Return the (x, y) coordinate for the center point of the cell that contains the specified text.  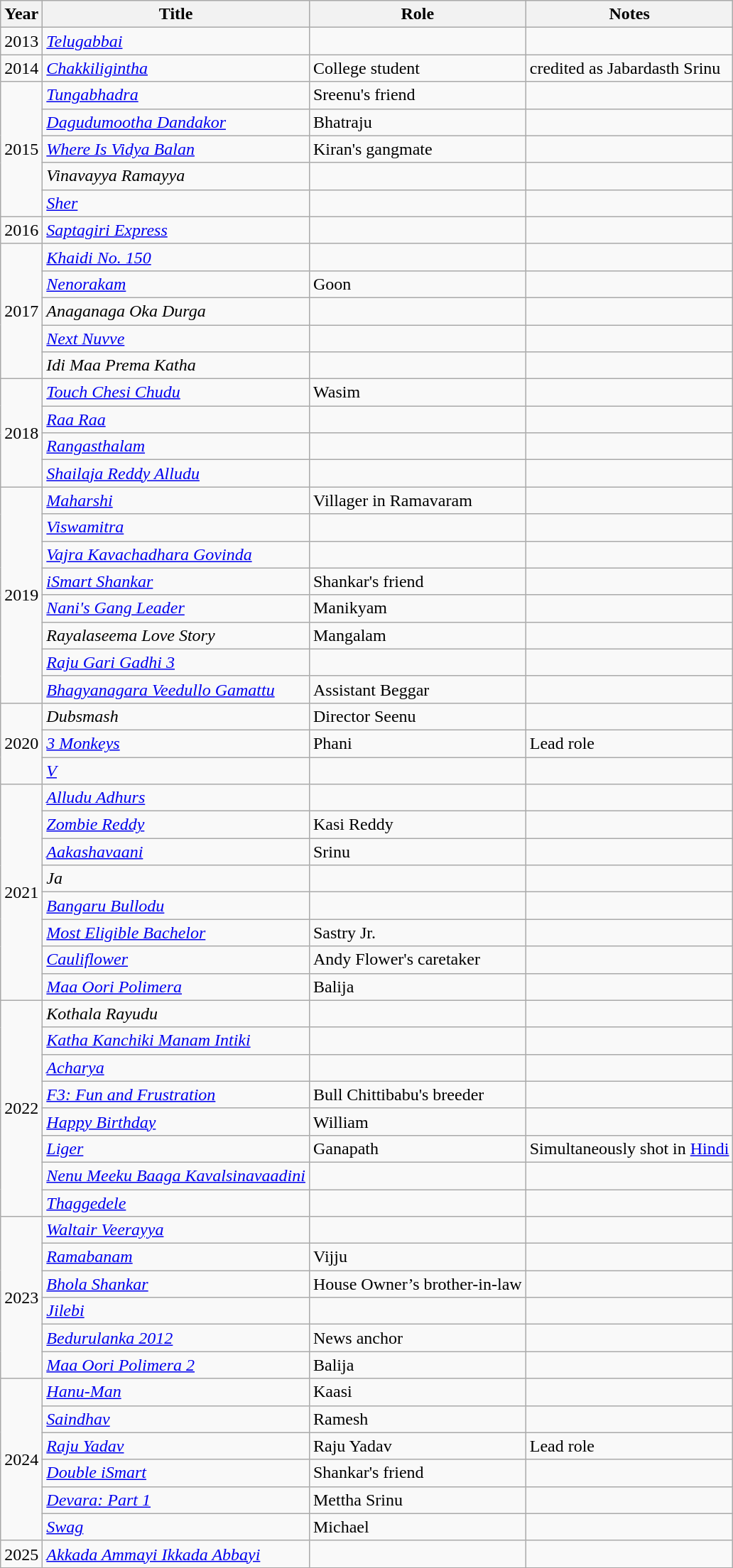
2025 (21, 1554)
Vajra Kavachadhara Govinda (176, 554)
2019 (21, 595)
Next Nuvve (176, 339)
Saptagiri Express (176, 230)
Ja (176, 879)
2023 (21, 1298)
Rangasthalam (176, 446)
Kaasi (418, 1392)
Swag (176, 1527)
Zombie Reddy (176, 825)
2015 (21, 149)
Michael (418, 1527)
V (176, 770)
Double iSmart (176, 1473)
Title (176, 14)
Srinu (418, 852)
Saindhav (176, 1419)
Liger (176, 1148)
2021 (21, 892)
Vijju (418, 1257)
Chakkiligintha (176, 68)
Bhagyanagara Veedullo Gamattu (176, 689)
Bangaru Bullodu (176, 906)
Maa Oori Polimera (176, 987)
Raju Gari Gadhi 3 (176, 662)
Notes (629, 14)
William (418, 1122)
Happy Birthday (176, 1122)
Devara: Part 1 (176, 1500)
Maa Oori Polimera 2 (176, 1365)
Manikyam (418, 608)
Aakashavaani (176, 852)
Ganapath (418, 1148)
Waltair Veerayya (176, 1230)
3 Monkeys (176, 743)
Bhola Shankar (176, 1284)
Bedurulanka 2012 (176, 1338)
Maharshi (176, 500)
2020 (21, 743)
Director Seenu (418, 716)
House Owner’s brother-in-law (418, 1284)
Goon (418, 284)
Telugabbai (176, 41)
News anchor (418, 1338)
Ramesh (418, 1419)
Bhatraju (418, 122)
2018 (21, 433)
Raa Raa (176, 420)
Mettha Srinu (418, 1500)
Viswamitra (176, 527)
Cauliflower (176, 960)
Where Is Vidya Balan (176, 149)
2013 (21, 41)
Kiran's gangmate (418, 149)
Nenu Meeku Baaga Kavalsinavaadini (176, 1175)
Year (21, 14)
Thaggedele (176, 1203)
Hanu-Man (176, 1392)
Sastry Jr. (418, 933)
F3: Fun and Frustration (176, 1095)
Katha Kanchiki Manam Intiki (176, 1041)
Anaganaga Oka Durga (176, 311)
Jilebi (176, 1311)
2024 (21, 1459)
Kasi Reddy (418, 825)
Touch Chesi Chudu (176, 393)
Wasim (418, 393)
Mangalam (418, 635)
Acharya (176, 1068)
Assistant Beggar (418, 689)
Andy Flower's caretaker (418, 960)
Kothala Rayudu (176, 1014)
2016 (21, 230)
Alludu Adhurs (176, 798)
College student (418, 68)
Dagudumootha Dandakor (176, 122)
Dubsmash (176, 716)
Tungabhadra (176, 95)
2022 (21, 1108)
credited as Jabardasth Srinu (629, 68)
Most Eligible Bachelor (176, 933)
Shailaja Reddy Alludu (176, 473)
2017 (21, 311)
Idi Maa Prema Katha (176, 366)
Nani's Gang Leader (176, 608)
Phani (418, 743)
Villager in Ramavaram (418, 500)
Ramabanam (176, 1257)
2014 (21, 68)
Bull Chittibabu's breeder (418, 1095)
Khaidi No. 150 (176, 257)
Nenorakam (176, 284)
Simultaneously shot in Hindi (629, 1148)
Akkada Ammayi Ikkada Abbayi (176, 1554)
Rayalaseema Love Story (176, 635)
Vinavayya Ramayya (176, 176)
iSmart Shankar (176, 581)
Sher (176, 203)
Role (418, 14)
Sreenu's friend (418, 95)
